Locate the cell with the specified text and output its [x, y] center coordinate. 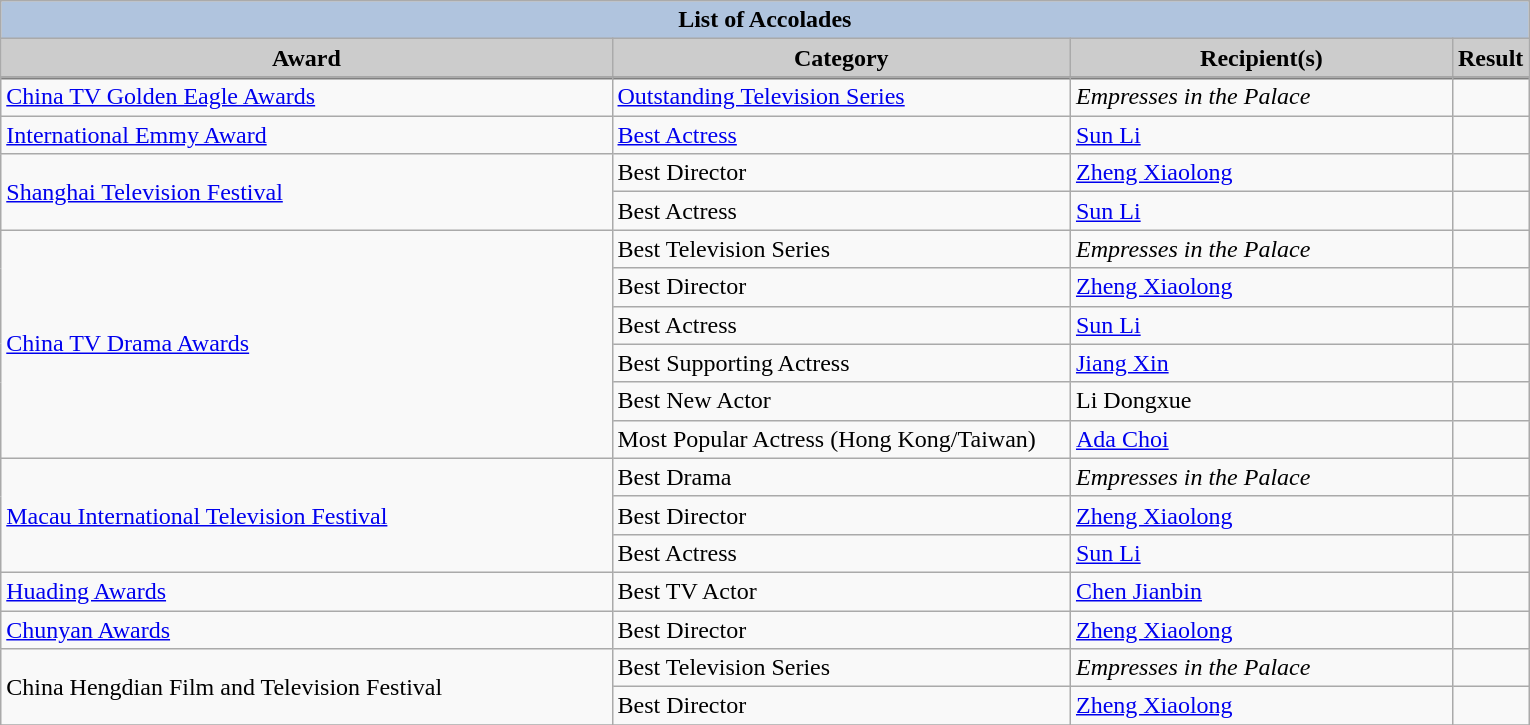
Macau International Television Festival [306, 515]
Best New Actor [841, 401]
Li Dongxue [1261, 401]
Jiang Xin [1261, 363]
China Hengdian Film and Television Festival [306, 687]
Shanghai Television Festival [306, 192]
Award [306, 58]
International Emmy Award [306, 135]
List of Accolades [765, 20]
Most Popular Actress (Hong Kong/Taiwan) [841, 439]
Result [1490, 58]
China TV Golden Eagle Awards [306, 97]
Category [841, 58]
Best TV Actor [841, 591]
Best Supporting Actress [841, 363]
Chunyan Awards [306, 629]
Outstanding Television Series [841, 97]
China TV Drama Awards [306, 344]
Huading Awards [306, 591]
Recipient(s) [1261, 58]
Chen Jianbin [1261, 591]
Best Drama [841, 477]
Ada Choi [1261, 439]
